For the text-containing cell, return its midpoint in [X, Y] coordinate format. 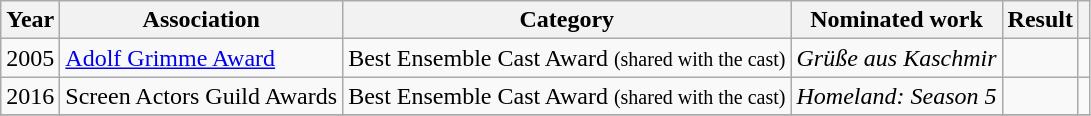
Adolf Grimme Award [202, 58]
Association [202, 20]
Year [30, 20]
Grüße aus Kaschmir [896, 58]
Category [567, 20]
Nominated work [896, 20]
2016 [30, 96]
Result [1040, 20]
2005 [30, 58]
Screen Actors Guild Awards [202, 96]
Homeland: Season 5 [896, 96]
